Detect which cell encompasses the target text, then output its [x, y] center coordinate. 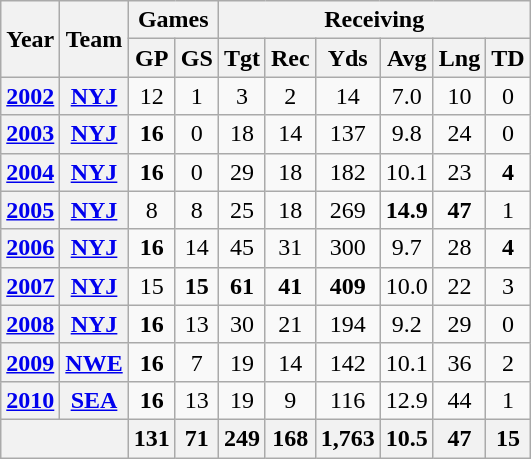
21 [290, 324]
TD [508, 58]
137 [348, 134]
71 [196, 438]
GS [196, 58]
SEA [94, 400]
Rec [290, 58]
61 [242, 286]
GP [152, 58]
Receiving [374, 20]
Avg [406, 58]
10.0 [406, 286]
2004 [30, 172]
131 [152, 438]
168 [290, 438]
269 [348, 210]
1,763 [348, 438]
36 [459, 362]
30 [242, 324]
2007 [30, 286]
12 [152, 96]
Lng [459, 58]
28 [459, 248]
182 [348, 172]
7 [196, 362]
31 [290, 248]
116 [348, 400]
44 [459, 400]
194 [348, 324]
Team [94, 39]
NWE [94, 362]
9.7 [406, 248]
24 [459, 134]
249 [242, 438]
10 [459, 96]
23 [459, 172]
12.9 [406, 400]
25 [242, 210]
Year [30, 39]
2002 [30, 96]
2010 [30, 400]
2006 [30, 248]
2008 [30, 324]
Yds [348, 58]
45 [242, 248]
2009 [30, 362]
9.2 [406, 324]
2003 [30, 134]
300 [348, 248]
9 [290, 400]
9.8 [406, 134]
22 [459, 286]
142 [348, 362]
2005 [30, 210]
Tgt [242, 58]
7.0 [406, 96]
Games [173, 20]
409 [348, 286]
14.9 [406, 210]
10.5 [406, 438]
41 [290, 286]
